Locate the cell with the specified text and output its (X, Y) center coordinate. 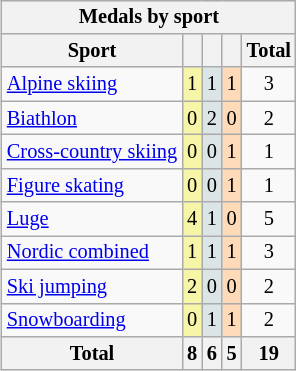
Biathlon (92, 118)
Sport (92, 51)
Luge (92, 219)
Ski jumping (92, 286)
Figure skating (92, 185)
19 (269, 354)
Cross-country skiing (92, 152)
8 (192, 354)
Nordic combined (92, 253)
4 (192, 219)
Snowboarding (92, 320)
Alpine skiing (92, 84)
6 (212, 354)
Medals by sport (149, 17)
